From the cell containing the given text, extract its center point as [x, y] coordinate. 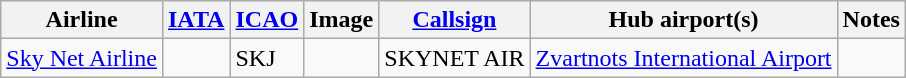
SKJ [267, 58]
Sky Net Airline [82, 58]
Callsign [454, 20]
Notes [871, 20]
Airline [82, 20]
IATA [196, 20]
SKYNET AIR [454, 58]
Hub airport(s) [684, 20]
Image [342, 20]
Zvartnots International Airport [684, 58]
ICAO [267, 20]
